Detect which cell encompasses the target text, then output its (x, y) center coordinate. 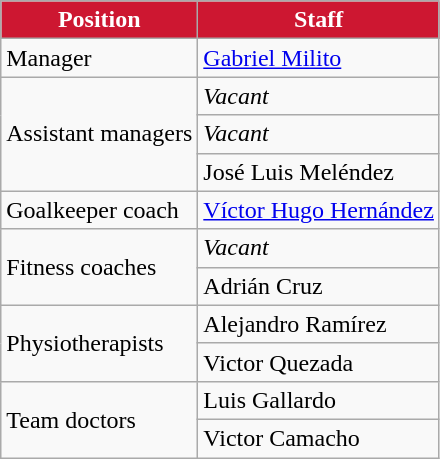
Goalkeeper coach (100, 210)
Victor Quezada (319, 362)
Víctor Hugo Hernández (319, 210)
Alejandro Ramírez (319, 324)
Physiotherapists (100, 343)
Adrián Cruz (319, 286)
Fitness coaches (100, 267)
Team doctors (100, 419)
Staff (319, 20)
Position (100, 20)
Victor Camacho (319, 438)
Manager (100, 58)
Gabriel Milito (319, 58)
Assistant managers (100, 134)
Luis Gallardo (319, 400)
José Luis Meléndez (319, 172)
